Return the (X, Y) coordinate for the center point of the cell that contains the specified text.  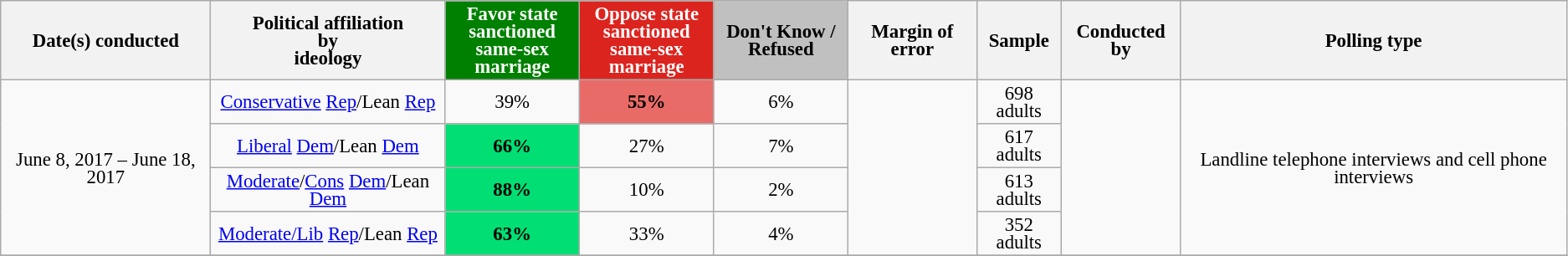
Polling type (1374, 40)
Conservative Rep/Lean Rep (328, 102)
Political affiliationbyideology (328, 40)
Oppose state sanctioned same-sex marriage (646, 40)
Moderate/Cons Dem/Lean Dem (328, 191)
27% (646, 146)
Landline telephone interviews and cell phone interviews (1374, 168)
88% (512, 191)
June 8, 2017 – June 18, 2017 (105, 168)
Sample (1019, 40)
698 adults (1019, 102)
Liberal Dem/Lean Dem (328, 146)
Margin of error (912, 40)
10% (646, 191)
6% (781, 102)
352 adults (1019, 234)
Conducted by (1121, 40)
Don't Know / Refused (781, 40)
Favor state sanctioned same-sex marriage (512, 40)
617 adults (1019, 146)
7% (781, 146)
4% (781, 234)
613 adults (1019, 191)
63% (512, 234)
Date(s) conducted (105, 40)
2% (781, 191)
55% (646, 102)
Moderate/Lib Rep/Lean Rep (328, 234)
66% (512, 146)
33% (646, 234)
39% (512, 102)
